Find where the given text appears and provide that cell's center as (x, y) coordinate. 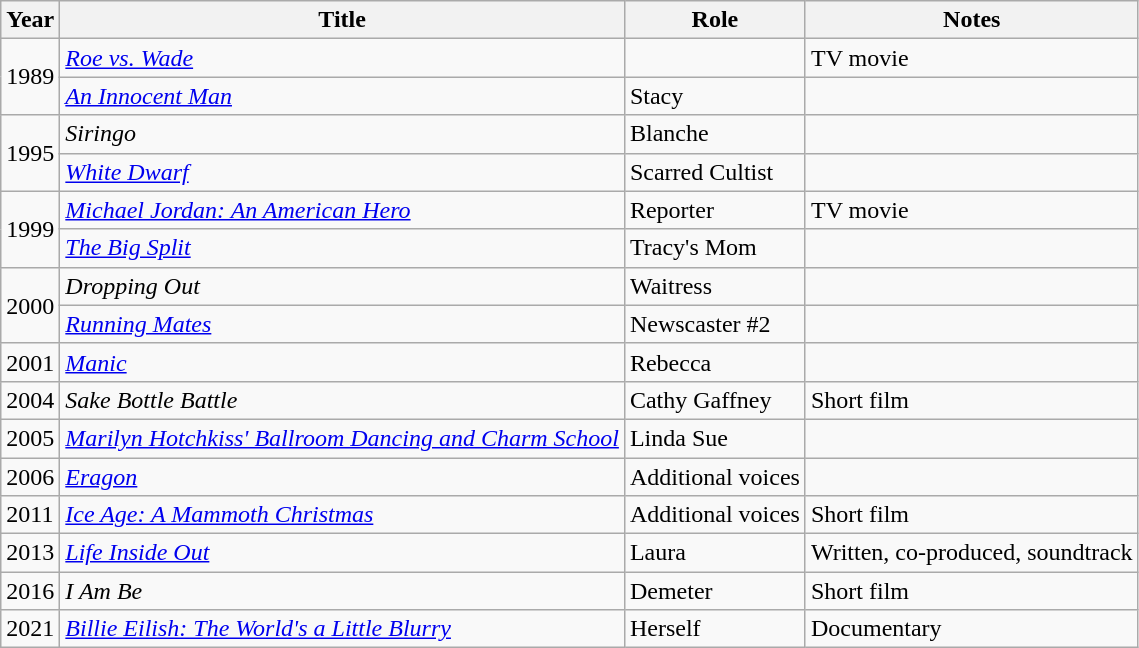
Sake Bottle Battle (342, 400)
Tracy's Mom (714, 248)
2013 (30, 553)
2011 (30, 515)
Laura (714, 553)
Notes (972, 20)
2016 (30, 591)
Scarred Cultist (714, 172)
Reporter (714, 210)
Roe vs. Wade (342, 58)
Year (30, 20)
2000 (30, 305)
Role (714, 20)
Demeter (714, 591)
Newscaster #2 (714, 324)
1999 (30, 229)
Waitress (714, 286)
2021 (30, 629)
The Big Split (342, 248)
Marilyn Hotchkiss' Ballroom Dancing and Charm School (342, 438)
2005 (30, 438)
Herself (714, 629)
Documentary (972, 629)
Running Mates (342, 324)
1995 (30, 153)
White Dwarf (342, 172)
Manic (342, 362)
2001 (30, 362)
Siringo (342, 134)
Blanche (714, 134)
Cathy Gaffney (714, 400)
Eragon (342, 477)
Michael Jordan: An American Hero (342, 210)
1989 (30, 77)
Linda Sue (714, 438)
Rebecca (714, 362)
Title (342, 20)
Ice Age: A Mammoth Christmas (342, 515)
Written, co-produced, soundtrack (972, 553)
Stacy (714, 96)
An Innocent Man (342, 96)
I Am Be (342, 591)
2004 (30, 400)
2006 (30, 477)
Dropping Out (342, 286)
Billie Eilish: The World's a Little Blurry (342, 629)
Life Inside Out (342, 553)
